Return the (X, Y) coordinate for the center point of the cell that contains the specified text.  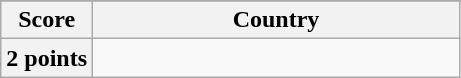
Score (47, 20)
Country (276, 20)
2 points (47, 58)
